Scan for the cell matching the given text and deliver its [x, y] coordinate at center. 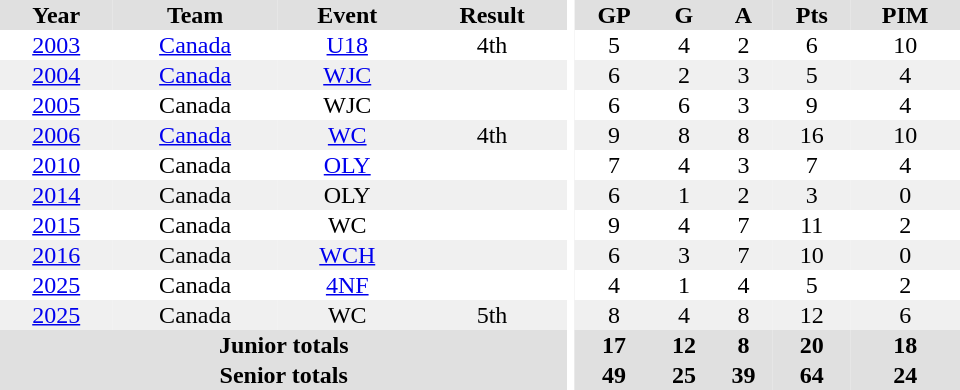
Pts [812, 15]
Result [492, 15]
A [744, 15]
2005 [56, 105]
G [684, 15]
17 [614, 345]
49 [614, 375]
2003 [56, 45]
24 [905, 375]
Junior totals [284, 345]
WCH [348, 255]
Team [194, 15]
PIM [905, 15]
2016 [56, 255]
18 [905, 345]
16 [812, 135]
5th [492, 315]
GP [614, 15]
2015 [56, 225]
U18 [348, 45]
11 [812, 225]
Event [348, 15]
25 [684, 375]
39 [744, 375]
2006 [56, 135]
4NF [348, 285]
2010 [56, 165]
Year [56, 15]
20 [812, 345]
2014 [56, 195]
64 [812, 375]
2004 [56, 75]
Senior totals [284, 375]
